Return the [x, y] coordinate for the center point of the cell that contains the specified text.  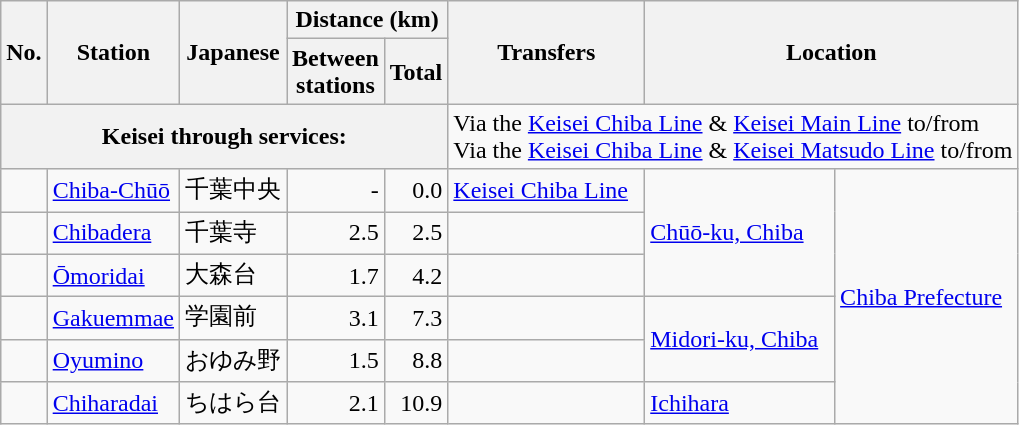
Transfers [546, 52]
Betweenstations [336, 72]
大森台 [234, 276]
Total [416, 72]
Chiba-Chūō [113, 190]
Keisei Chiba Line [546, 190]
10.9 [416, 404]
Chūō-ku, Chiba [740, 233]
- [336, 190]
No. [24, 52]
Ichihara [740, 404]
Gakuemmae [113, 318]
1.7 [336, 276]
Chibadera [113, 234]
2.1 [336, 404]
千葉中央 [234, 190]
Chiharadai [113, 404]
7.3 [416, 318]
おゆみ野 [234, 360]
1.5 [336, 360]
学園前 [234, 318]
Distance (km) [368, 20]
Chiba Prefecture [926, 296]
Via the Keisei Chiba Line & Keisei Main Line to/from Via the Keisei Chiba Line & Keisei Matsudo Line to/from [733, 136]
8.8 [416, 360]
Station [113, 52]
千葉寺 [234, 234]
Midori-ku, Chiba [740, 340]
Oyumino [113, 360]
3.1 [336, 318]
0.0 [416, 190]
Japanese [234, 52]
Location [832, 52]
Ōmoridai [113, 276]
ちはら台 [234, 404]
Keisei through services: [224, 136]
4.2 [416, 276]
